Detect which cell encompasses the target text, then output its [X, Y] center coordinate. 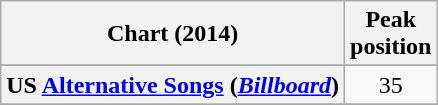
US Alternative Songs (Billboard) [173, 85]
Peakposition [391, 34]
Chart (2014) [173, 34]
35 [391, 85]
